Search for the cell housing the specified text and yield its [X, Y] center coordinate. 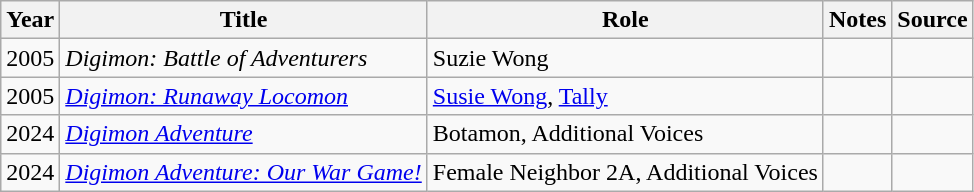
Digimon: Battle of Adventurers [244, 58]
Digimon: Runaway Locomon [244, 96]
Suzie Wong [625, 58]
Female Neighbor 2A, Additional Voices [625, 172]
Title [244, 20]
Digimon Adventure [244, 134]
Role [625, 20]
Source [932, 20]
Notes [857, 20]
Susie Wong, Tally [625, 96]
Year [30, 20]
Botamon, Additional Voices [625, 134]
Digimon Adventure: Our War Game! [244, 172]
